Identify which cell holds the provided text, then report its [x, y] central coordinate. 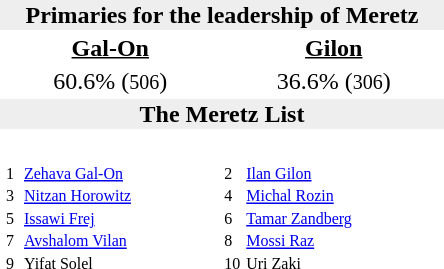
1 [12, 174]
6 [232, 218]
5 [12, 218]
4 [232, 196]
Tamar Zandberg [342, 218]
Mossi Raz [342, 241]
Nitzan Horowitz [120, 196]
60.6% (506) [110, 81]
Michal Rozin [342, 196]
36.6% (306) [334, 81]
7 [12, 241]
Ilan Gilon [342, 174]
Primaries for the leadership of Meretz [222, 15]
Avshalom Vilan [120, 241]
2 [232, 174]
Gal-On [110, 48]
Gilon [334, 48]
Zehava Gal-On [120, 174]
Issawi Frej [120, 218]
3 [12, 196]
The Meretz List [222, 114]
8 [232, 241]
